Find where the given text appears and provide that cell's center as (x, y) coordinate. 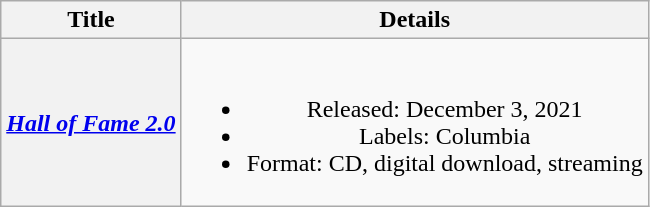
Released: December 3, 2021Labels: ColumbiaFormat: CD, digital download, streaming (414, 122)
Details (414, 20)
Hall of Fame 2.0 (91, 122)
Title (91, 20)
